Find where the given text appears and provide that cell's center as (X, Y) coordinate. 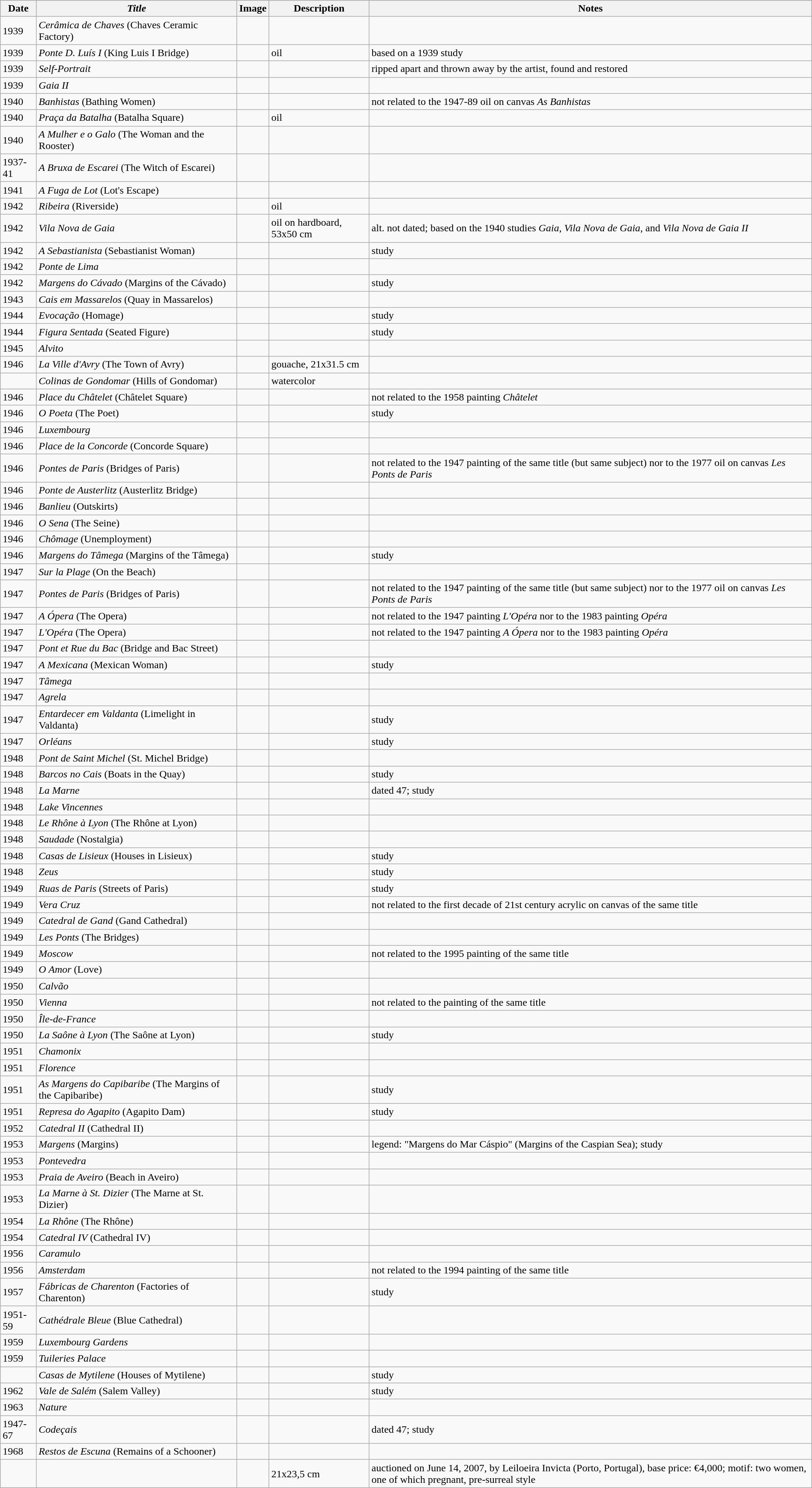
1943 (18, 299)
1941 (18, 190)
Agrela (137, 697)
Luxembourg Gardens (137, 1342)
A Mexicana (Mexican Woman) (137, 665)
Image (253, 9)
Cathédrale Bleue (Blue Cathedral) (137, 1320)
Place de la Concorde (Concorde Square) (137, 446)
As Margens do Capibaribe (The Margins of the Capibaribe) (137, 1090)
Nature (137, 1407)
alt. not dated; based on the 1940 studies Gaia, Vila Nova de Gaia, and Vila Nova de Gaia II (590, 228)
Le Rhône à Lyon (The Rhône at Lyon) (137, 823)
based on a 1939 study (590, 53)
Orléans (137, 741)
ripped apart and thrown away by the artist, found and restored (590, 69)
Margens do Tâmega (Margins of the Tâmega) (137, 556)
Ponte de Austerlitz (Austerlitz Bridge) (137, 490)
Luxembourg (137, 430)
gouache, 21x31.5 cm (319, 365)
Praça da Batalha (Batalha Square) (137, 118)
Caramulo (137, 1254)
not related to the 1947-89 oil on canvas As Banhistas (590, 102)
Pont et Rue du Bac (Bridge and Bac Street) (137, 648)
La Saône à Lyon (The Saône at Lyon) (137, 1035)
O Amor (Love) (137, 970)
oil on hardboard, 53x50 cm (319, 228)
Ribeira (Riverside) (137, 206)
not related to the first decade of 21st century acrylic on canvas of the same title (590, 905)
Vila Nova de Gaia (137, 228)
O Sena (The Seine) (137, 523)
Catedral IV (Cathedral IV) (137, 1237)
Gaia II (137, 85)
L'Opéra (The Opera) (137, 632)
Saudade (Nostalgia) (137, 840)
Chômage (Unemployment) (137, 539)
Date (18, 9)
not related to the 1995 painting of the same title (590, 953)
1952 (18, 1128)
not related to the 1994 painting of the same title (590, 1270)
Les Ponts (The Bridges) (137, 937)
Amsterdam (137, 1270)
Cais em Massarelos (Quay in Massarelos) (137, 299)
Pont de Saint Michel (St. Michel Bridge) (137, 758)
Pontevedra (137, 1161)
Banhistas (Bathing Women) (137, 102)
Alvito (137, 348)
Margens do Cávado (Margins of the Cávado) (137, 283)
La Marne (137, 790)
1957 (18, 1292)
legend: "Margens do Mar Cáspio" (Margins of the Caspian Sea); study (590, 1144)
Chamonix (137, 1051)
1951-59 (18, 1320)
La Marne à St. Dizier (The Marne at St. Dizier) (137, 1199)
A Bruxa de Escarei (The Witch of Escarei) (137, 168)
Restos de Escuna (Remains of a Schooner) (137, 1452)
not related to the 1947 painting A Ópera nor to the 1983 painting Opéra (590, 632)
Figura Sentada (Seated Figure) (137, 332)
Sur la Plage (On the Beach) (137, 572)
not related to the 1947 painting L'Opéra nor to the 1983 painting Opéra (590, 616)
1947-67 (18, 1430)
O Poeta (The Poet) (137, 413)
21x23,5 cm (319, 1473)
Represa do Agapito (Agapito Dam) (137, 1112)
not related to the 1958 painting Châtelet (590, 397)
La Rhône (The Rhône) (137, 1221)
Tâmega (137, 681)
Praia de Aveiro (Beach in Aveiro) (137, 1177)
Evocação (Homage) (137, 316)
Barcos no Cais (Boats in the Quay) (137, 774)
Notes (590, 9)
auctioned on June 14, 2007, by Leiloeira Invicta (Porto, Portugal), base price: €4,000; motif: two women, one of which pregnant, pre-surreal style (590, 1473)
Casas de Mytilene (Houses of Mytilene) (137, 1374)
1937-41 (18, 168)
Fábricas de Charenton (Factories of Charenton) (137, 1292)
Banlieu (Outskirts) (137, 506)
La Ville d'Avry (The Town of Avry) (137, 365)
Ruas de Paris (Streets of Paris) (137, 888)
Calvão (137, 986)
Catedral de Gand (Gand Cathedral) (137, 921)
A Fuga de Lot (Lot's Escape) (137, 190)
Self-Portrait (137, 69)
Vera Cruz (137, 905)
Zeus (137, 872)
Description (319, 9)
Florence (137, 1068)
A Sebastianista (Sebastianist Woman) (137, 251)
Codeçais (137, 1430)
Vale de Salém (Salem Valley) (137, 1391)
1945 (18, 348)
A Mulher e o Galo (The Woman and the Rooster) (137, 140)
1963 (18, 1407)
Place du Châtelet (Châtelet Square) (137, 397)
Île-de-France (137, 1019)
1962 (18, 1391)
Margens (Margins) (137, 1144)
1968 (18, 1452)
Lake Vincennes (137, 807)
Colinas de Gondomar (Hills of Gondomar) (137, 381)
Catedral II (Cathedral II) (137, 1128)
Ponte de Lima (137, 267)
not related to the painting of the same title (590, 1002)
Entardecer em Valdanta (Limelight in Valdanta) (137, 720)
Cerâmica de Chaves (Chaves Ceramic Factory) (137, 31)
Vienna (137, 1002)
Ponte D. Luís I (King Luis I Bridge) (137, 53)
watercolor (319, 381)
Title (137, 9)
Moscow (137, 953)
Tuileries Palace (137, 1358)
Casas de Lisieux (Houses in Lisieux) (137, 856)
A Ópera (The Opera) (137, 616)
